From the cell containing the given text, extract its center point as [x, y] coordinate. 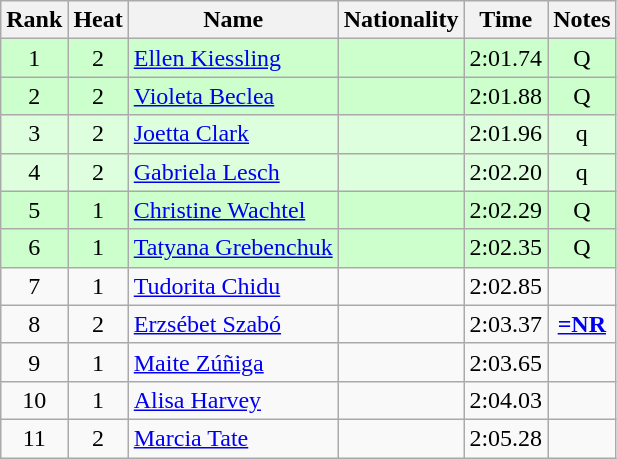
Christine Wachtel [233, 210]
2:01.88 [506, 96]
Erzsébet Szabó [233, 324]
Violeta Beclea [233, 96]
Joetta Clark [233, 134]
Maite Zúñiga [233, 362]
Rank [34, 20]
Ellen Kiessling [233, 58]
6 [34, 248]
8 [34, 324]
2:01.96 [506, 134]
2:02.85 [506, 286]
Gabriela Lesch [233, 172]
10 [34, 400]
4 [34, 172]
=NR [582, 324]
Notes [582, 20]
Alisa Harvey [233, 400]
Tatyana Grebenchuk [233, 248]
2:04.03 [506, 400]
Tudorita Chidu [233, 286]
Heat [98, 20]
Nationality [401, 20]
2:02.20 [506, 172]
2:03.37 [506, 324]
Time [506, 20]
7 [34, 286]
5 [34, 210]
Marcia Tate [233, 438]
2:05.28 [506, 438]
2:03.65 [506, 362]
11 [34, 438]
2:02.35 [506, 248]
2:02.29 [506, 210]
3 [34, 134]
2:01.74 [506, 58]
9 [34, 362]
Name [233, 20]
